Detect which cell encompasses the target text, then output its (X, Y) center coordinate. 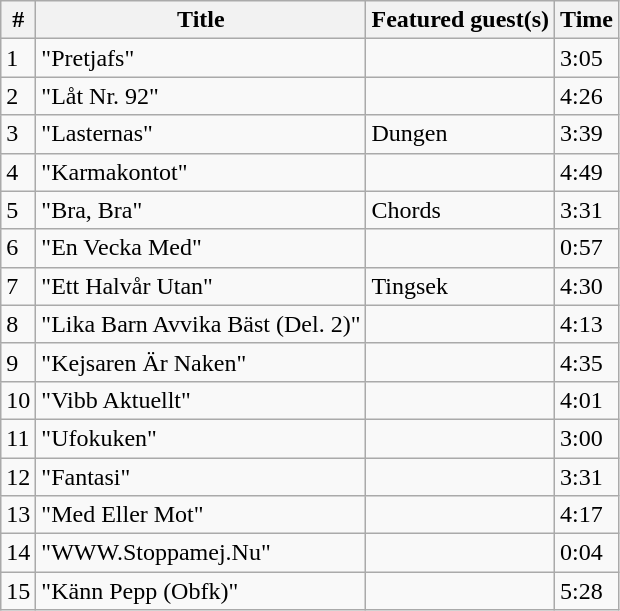
11 (18, 438)
Chords (460, 210)
Tingsek (460, 286)
14 (18, 553)
5:28 (587, 591)
Dungen (460, 134)
"Ufokuken" (201, 438)
3:00 (587, 438)
3 (18, 134)
"Ett Halvår Utan" (201, 286)
3:05 (587, 58)
Time (587, 20)
4:49 (587, 172)
7 (18, 286)
0:04 (587, 553)
4 (18, 172)
4:17 (587, 515)
4:30 (587, 286)
3:39 (587, 134)
4:35 (587, 362)
4:26 (587, 96)
15 (18, 591)
"Med Eller Mot" (201, 515)
"Lika Barn Avvika Bäst (Del. 2)" (201, 324)
"Lasternas" (201, 134)
8 (18, 324)
0:57 (587, 248)
"Karmakontot" (201, 172)
1 (18, 58)
"Kejsaren Är Naken" (201, 362)
Title (201, 20)
Featured guest(s) (460, 20)
13 (18, 515)
5 (18, 210)
"Känn Pepp (Obfk)" (201, 591)
"Fantasi" (201, 477)
"Pretjafs" (201, 58)
2 (18, 96)
"Bra, Bra" (201, 210)
6 (18, 248)
"En Vecka Med" (201, 248)
"WWW.Stoppamej.Nu" (201, 553)
"Vibb Aktuellt" (201, 400)
4:01 (587, 400)
9 (18, 362)
12 (18, 477)
# (18, 20)
10 (18, 400)
"Låt Nr. 92" (201, 96)
4:13 (587, 324)
